Determine the [X, Y] coordinate at the center of the cell enclosing the given text.  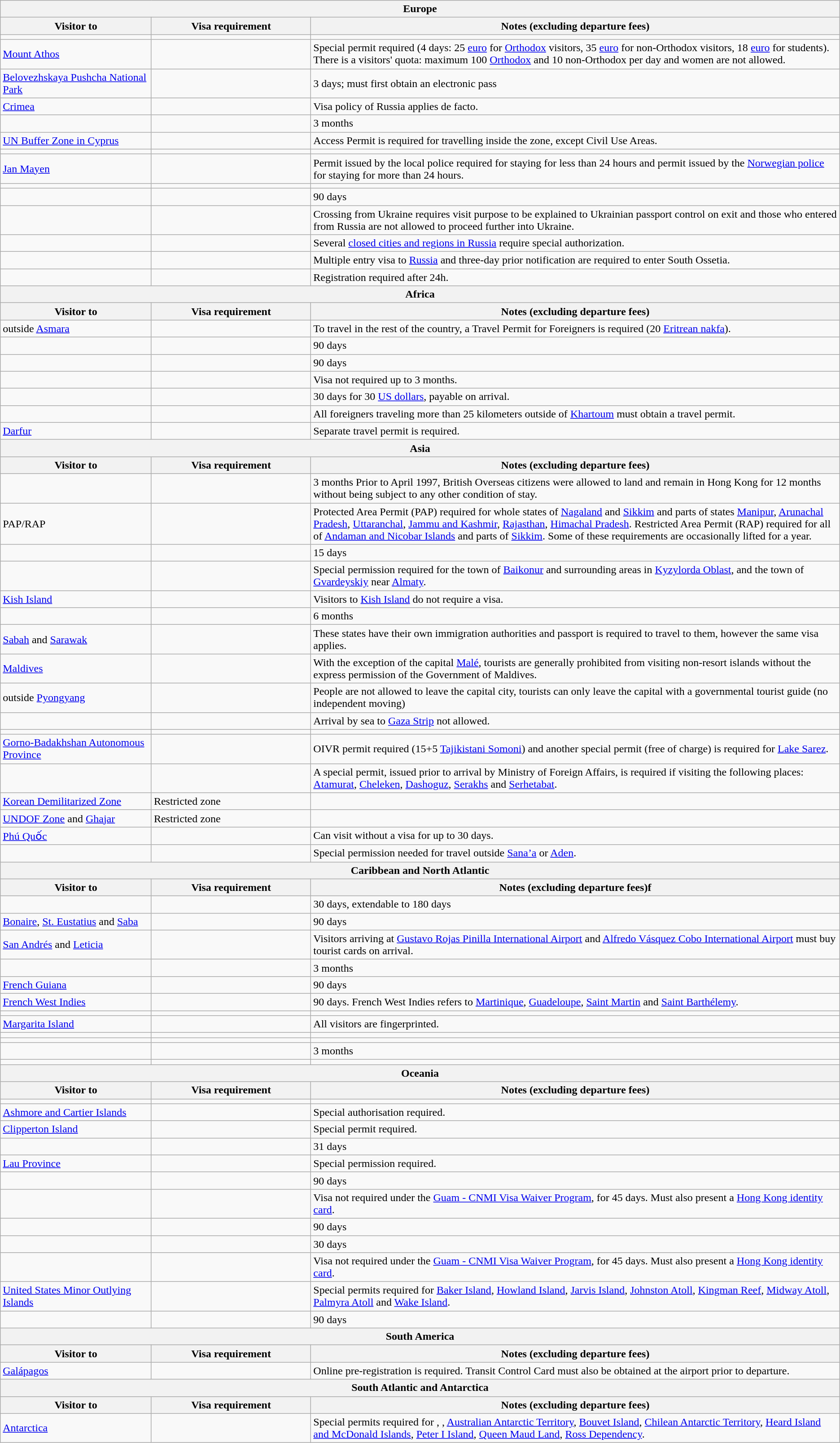
Crimea [76, 106]
30 days [575, 1244]
Africa [420, 294]
Belovezhskaya Pushcha National Park [76, 83]
South America [420, 1337]
outside Asmara [76, 329]
Korean Demilitarized Zone [76, 801]
UNDOF Zone and Ghajar [76, 818]
Asia [420, 448]
Darfur [76, 431]
Separate travel permit is required. [575, 431]
30 days for 30 US dollars, payable on arrival. [575, 397]
Notes (excluding departure fees)f [575, 887]
Special permission required. [575, 1163]
6 months [575, 616]
Access Permit is required for travelling inside the zone, except Civil Use Areas. [575, 140]
All visitors are fingerprinted. [575, 1024]
Margarita Island [76, 1024]
United States Minor Outlying Islands [76, 1296]
90 days. French West Indies refers to Martinique, Guadeloupe, Saint Martin and Saint Barthélemy. [575, 1002]
Special permission required for the town of Baikonur and surrounding areas in Kyzylorda Oblast, and the town of Gvardeyskiy near Almaty. [575, 576]
People are not allowed to leave the capital city, tourists can only leave the capital with a governmental tourist guide (no independent moving) [575, 697]
31 days [575, 1146]
All foreigners traveling more than 25 kilometers outside of Khartoum must obtain a travel permit. [575, 414]
French Guiana [76, 985]
Several closed cities and regions in Russia require special authorization. [575, 243]
South Atlantic and Antarctica [420, 1388]
Kish Island [76, 599]
Registration required after 24h. [575, 277]
Lau Province [76, 1163]
Visa not required up to 3 months. [575, 380]
San Andrés and Leticia [76, 944]
Special permits required for Baker Island, Howland Island, Jarvis Island, Johnston Atoll, Kingman Reef, Midway Atoll, Palmyra Atoll and Wake Island. [575, 1296]
Visitors to Kish Island do not require a visa. [575, 599]
PAP/RAP [76, 523]
Ashmore and Cartier Islands [76, 1112]
Visa policy of Russia applies de facto. [575, 106]
Gorno-Badakhshan Autonomous Province [76, 749]
Can visit without a visa for up to 30 days. [575, 836]
30 days, extendable to 180 days [575, 904]
Online pre-registration is required. Transit Control Card must also be obtained at the airport prior to departure. [575, 1371]
French West Indies [76, 1002]
These states have their own immigration authorities and passport is required to travel to them, however the same visa applies. [575, 639]
outside Pyongyang [76, 697]
Clipperton Island [76, 1129]
OIVR permit required (15+5 Tajikistani Somoni) and another special permit (free of charge) is required for Lake Sarez. [575, 749]
Mount Athos [76, 54]
Antarctica [76, 1428]
Special permission needed for travel outside Sana’a or Aden. [575, 853]
Europe [420, 9]
Jan Mayen [76, 169]
Sabah and Sarawak [76, 639]
Oceania [420, 1073]
Maldives [76, 669]
Special authorisation required. [575, 1112]
Special permit required. [575, 1129]
3 days; must first obtain an electronic pass [575, 83]
To travel in the rest of the country, a Travel Permit for Foreigners is required (20 Eritrean nakfa). [575, 329]
Arrival by sea to Gaza Strip not allowed. [575, 721]
Phú Quốc [76, 836]
Caribbean and North Atlantic [420, 870]
Galápagos [76, 1371]
Visitors arriving at Gustavo Rojas Pinilla International Airport and Alfredo Vásquez Cobo International Airport must buy tourist cards on arrival. [575, 944]
UN Buffer Zone in Cyprus [76, 140]
Multiple entry visa to Russia and three-day prior notification are required to enter South Ossetia. [575, 260]
15 days [575, 553]
Bonaire, St. Eustatius and Saba [76, 921]
